Extract the (X, Y) coordinate from the center of the cell holding the provided text.  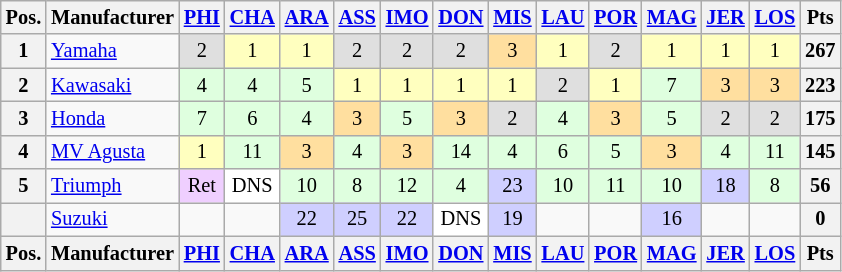
175 (820, 118)
Triumph (112, 186)
267 (820, 51)
23 (512, 186)
25 (358, 219)
223 (820, 85)
16 (672, 219)
Kawasaki (112, 85)
0 (820, 219)
145 (820, 152)
18 (725, 186)
12 (408, 186)
Ret (202, 186)
Yamaha (112, 51)
14 (460, 152)
56 (820, 186)
19 (512, 219)
Honda (112, 118)
MV Agusta (112, 152)
Suzuki (112, 219)
